Search for the cell housing the specified text and yield its [x, y] center coordinate. 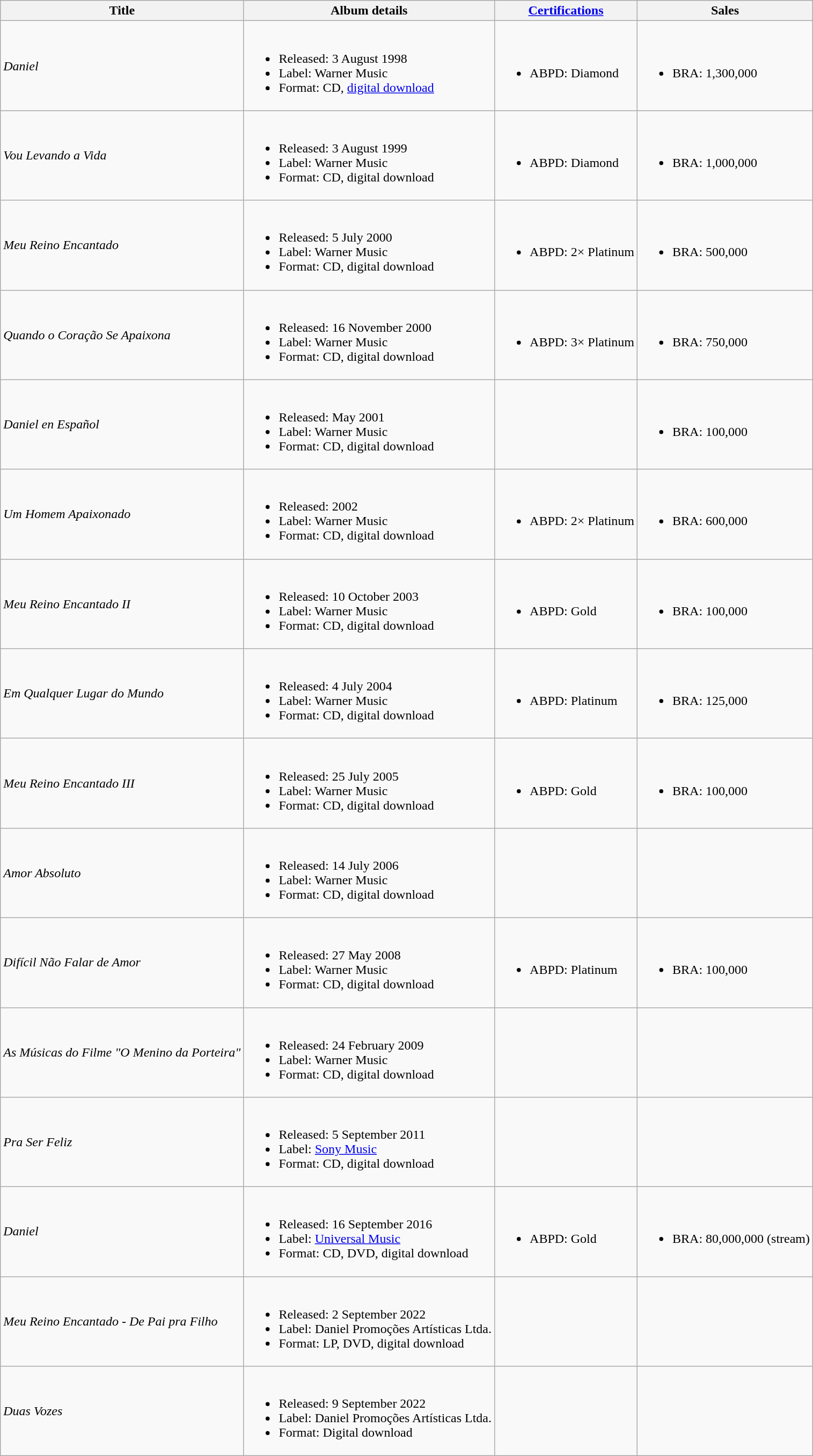
Um Homem Apaixonado [122, 514]
Album details [369, 11]
BRA: 125,000 [726, 694]
Released: 24 February 2009Label: Warner MusicFormat: CD, digital download [369, 1052]
As Músicas do Filme "O Menino da Porteira" [122, 1052]
Meu Reino Encantado [122, 245]
BRA: 500,000 [726, 245]
Meu Reino Encantado II [122, 603]
BRA: 1,000,000 [726, 156]
Released: 16 November 2000Label: Warner MusicFormat: CD, digital download [369, 335]
Released: 2 September 2022Label: Daniel Promoções Artísticas Ltda.Format: LP, DVD, digital download [369, 1322]
Certifications [566, 11]
Released: 4 July 2004Label: Warner MusicFormat: CD, digital download [369, 694]
Released: 27 May 2008Label: Warner MusicFormat: CD, digital download [369, 962]
BRA: 80,000,000 (stream) [726, 1232]
Difícil Não Falar de Amor [122, 962]
BRA: 750,000 [726, 335]
Daniel en Español [122, 424]
Duas Vozes [122, 1411]
Released: 25 July 2005Label: Warner MusicFormat: CD, digital download [369, 783]
Amor Absoluto [122, 873]
Released: 5 July 2000Label: Warner MusicFormat: CD, digital download [369, 245]
Released: 3 August 1999Label: Warner MusicFormat: CD, digital download [369, 156]
Released: May 2001Label: Warner MusicFormat: CD, digital download [369, 424]
BRA: 1,300,000 [726, 65]
Em Qualquer Lugar do Mundo [122, 694]
Meu Reino Encantado - De Pai pra Filho [122, 1322]
Sales [726, 11]
ABPD: 3× Platinum [566, 335]
Released: 5 September 2011Label: Sony MusicFormat: CD, digital download [369, 1142]
Title [122, 11]
Vou Levando a Vida [122, 156]
Meu Reino Encantado III [122, 783]
Pra Ser Feliz [122, 1142]
Released: 14 July 2006Label: Warner MusicFormat: CD, digital download [369, 873]
Quando o Coração Se Apaixona [122, 335]
Released: 2002Label: Warner MusicFormat: CD, digital download [369, 514]
Released: 10 October 2003Label: Warner MusicFormat: CD, digital download [369, 603]
BRA: 600,000 [726, 514]
Released: 9 September 2022Label: Daniel Promoções Artísticas Ltda.Format: Digital download [369, 1411]
Released: 16 September 2016Label: Universal MusicFormat: CD, DVD, digital download [369, 1232]
Released: 3 August 1998Label: Warner MusicFormat: CD, digital download [369, 65]
